Find where the given text appears and provide that cell's center as (x, y) coordinate. 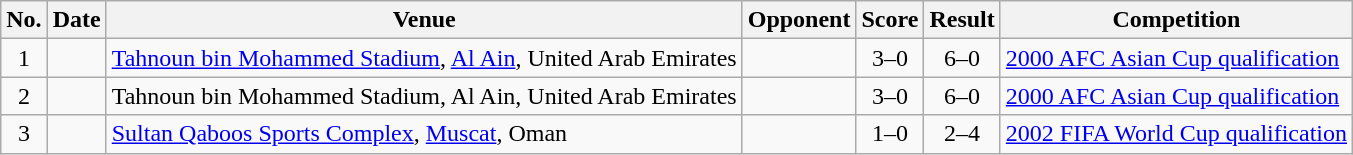
2 (24, 96)
No. (24, 20)
Date (76, 20)
2002 FIFA World Cup qualification (1176, 134)
1–0 (890, 134)
Competition (1176, 20)
Opponent (799, 20)
1 (24, 58)
Result (962, 20)
Score (890, 20)
3 (24, 134)
Sultan Qaboos Sports Complex, Muscat, Oman (424, 134)
2–4 (962, 134)
Venue (424, 20)
